Extract the [X, Y] coordinate from the center of the cell holding the provided text.  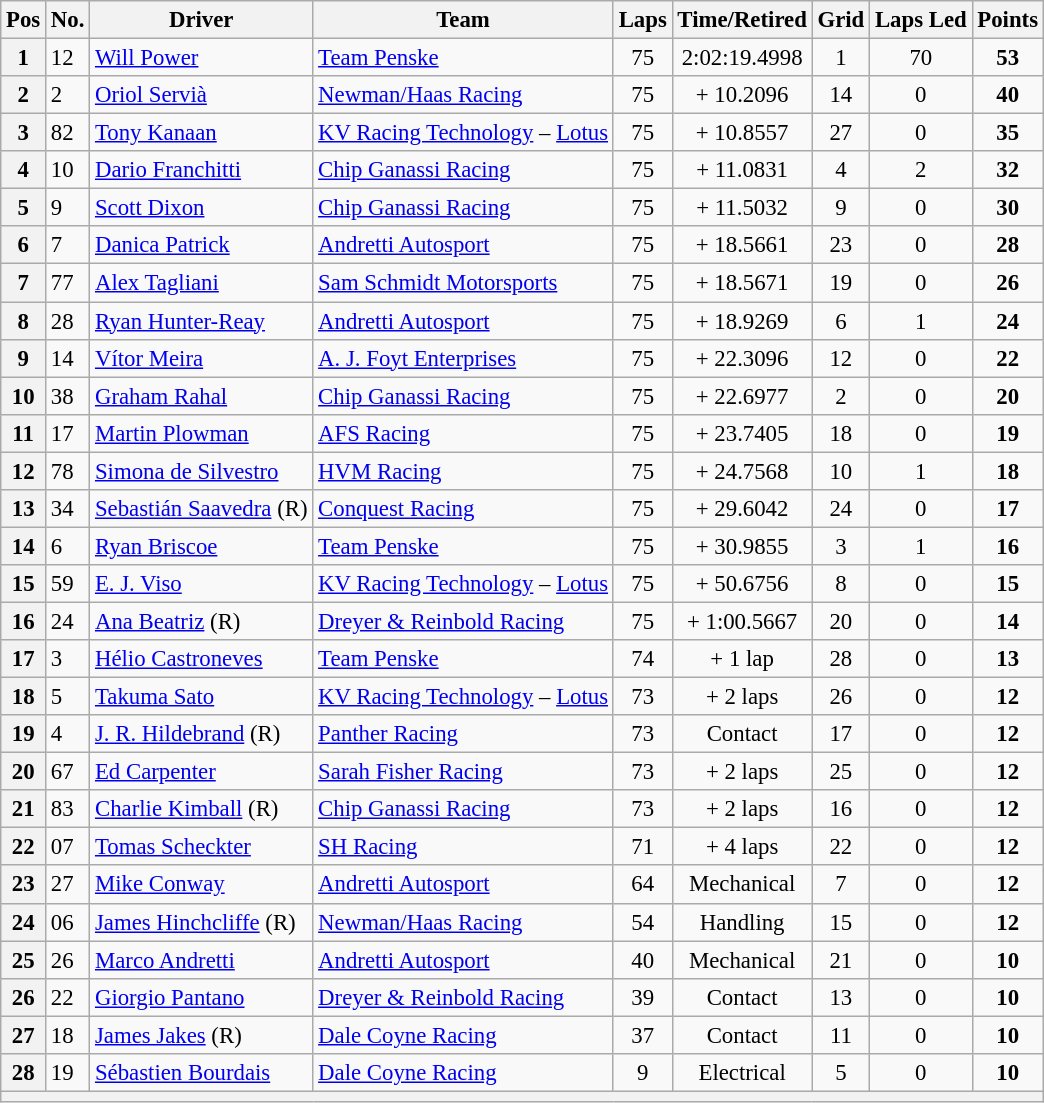
Pos [24, 20]
+ 23.7405 [742, 433]
Tomas Scheckter [202, 847]
Laps [642, 20]
59 [68, 584]
83 [68, 809]
HVM Racing [464, 471]
Mike Conway [202, 885]
Handling [742, 922]
34 [68, 509]
No. [68, 20]
+ 1 lap [742, 659]
35 [1008, 133]
78 [68, 471]
Points [1008, 20]
Takuma Sato [202, 697]
+ 10.8557 [742, 133]
Ed Carpenter [202, 772]
+ 24.7568 [742, 471]
32 [1008, 170]
+ 22.3096 [742, 358]
Dario Franchitti [202, 170]
Driver [202, 20]
Laps Led [921, 20]
Time/Retired [742, 20]
Sébastien Bourdais [202, 1073]
Marco Andretti [202, 960]
Conquest Racing [464, 509]
+ 11.5032 [742, 208]
Sam Schmidt Motorsports [464, 283]
70 [921, 58]
Grid [840, 20]
07 [68, 847]
77 [68, 283]
+ 50.6756 [742, 584]
Will Power [202, 58]
Charlie Kimball (R) [202, 809]
+ 22.6977 [742, 396]
A. J. Foyt Enterprises [464, 358]
38 [68, 396]
Alex Tagliani [202, 283]
Team [464, 20]
64 [642, 885]
+ 18.5671 [742, 283]
Ryan Briscoe [202, 546]
+ 18.9269 [742, 321]
+ 10.2096 [742, 95]
Sarah Fisher Racing [464, 772]
E. J. Viso [202, 584]
54 [642, 922]
AFS Racing [464, 433]
J. R. Hildebrand (R) [202, 734]
Tony Kanaan [202, 133]
Scott Dixon [202, 208]
+ 29.6042 [742, 509]
Electrical [742, 1073]
+ 1:00.5667 [742, 621]
Martin Plowman [202, 433]
+ 30.9855 [742, 546]
Giorgio Pantano [202, 997]
39 [642, 997]
37 [642, 1035]
74 [642, 659]
+ 18.5661 [742, 245]
Ana Beatriz (R) [202, 621]
Oriol Servià [202, 95]
Ryan Hunter-Reay [202, 321]
+ 4 laps [742, 847]
Hélio Castroneves [202, 659]
Danica Patrick [202, 245]
06 [68, 922]
Graham Rahal [202, 396]
Vítor Meira [202, 358]
Panther Racing [464, 734]
James Hinchcliffe (R) [202, 922]
SH Racing [464, 847]
82 [68, 133]
67 [68, 772]
Simona de Silvestro [202, 471]
53 [1008, 58]
James Jakes (R) [202, 1035]
30 [1008, 208]
Sebastián Saavedra (R) [202, 509]
2:02:19.4998 [742, 58]
+ 11.0831 [742, 170]
71 [642, 847]
